Provide the (X, Y) coordinate of the cell's center where the given text is located.  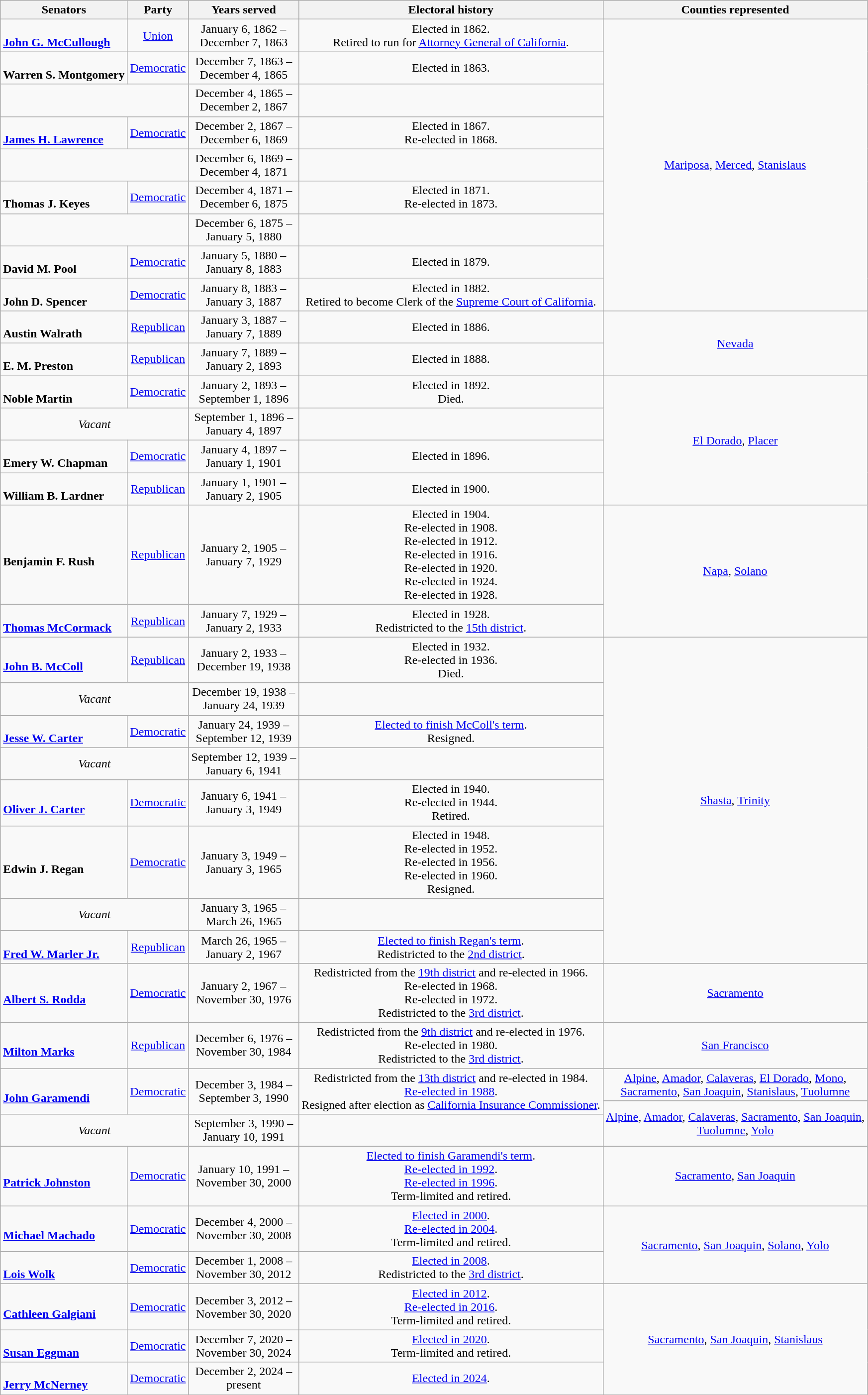
January 2, 1905 – January 7, 1929 (244, 555)
Elected in 1896. (451, 457)
January 2, 1967 – November 30, 1976 (244, 992)
Warren S. Montgomery (64, 68)
Thomas J. Keyes (64, 197)
December 6, 1976 – November 30, 1984 (244, 1045)
Milton Marks (64, 1045)
January 6, 1862 – December 7, 1863 (244, 36)
Elected in 1879. (451, 262)
Senators (64, 10)
Elected in 2008. Redistricted to the 3rd district. (451, 1268)
Years served (244, 10)
Sacramento, San Joaquin, Solano, Yolo (735, 1245)
Michael Machado (64, 1229)
Redistricted from the 19th district and re-elected in 1966. Re-elected in 1968. Re-elected in 1972. Redistricted to the 3rd district. (451, 992)
Oliver J. Carter (64, 803)
Elected to finish Regan's term. Redistricted to the 2nd district. (451, 947)
Alpine, Amador, Calaveras, Sacramento, San Joaquin, Tuolumne, Yolo (735, 1124)
Elected in 1862. Retired to run for Attorney General of California. (451, 36)
Edwin J. Regan (64, 862)
December 7, 2020 – November 30, 2024 (244, 1346)
Elected in 1948. Re-elected in 1952. Re-elected in 1956. Re-elected in 1960. Resigned. (451, 862)
December 4, 1871 – December 6, 1875 (244, 197)
Nevada (735, 343)
January 5, 1880 – January 8, 1883 (244, 262)
Elected in 2000. Re-elected in 2004. Term-limited and retired. (451, 1229)
Alpine, Amador, Calaveras, El Dorado, Mono, Sacramento, San Joaquin, Stanislaus, Tuolumne (735, 1084)
January 3, 1965 – March 26, 1965 (244, 915)
San Francisco (735, 1045)
Elected in 1886. (451, 326)
John B. McColl (64, 660)
Fred W. Marler Jr. (64, 947)
Elected in 1871. Re-elected in 1873. (451, 197)
Counties represented (735, 10)
Elected to finish Garamendi's term. Re-elected in 1992. Re-elected in 1996. Term-limited and retired. (451, 1177)
January 8, 1883 – January 3, 1887 (244, 295)
December 19, 1938 – January 24, 1939 (244, 699)
Susan Eggman (64, 1346)
Elected in 2020. Term-limited and retired. (451, 1346)
Jesse W. Carter (64, 732)
Electoral history (451, 10)
Benjamin F. Rush (64, 555)
December 7, 1863 – December 4, 1865 (244, 68)
John Garamendi (64, 1091)
Emery W. Chapman (64, 457)
January 2, 1893 – September 1, 1896 (244, 391)
Elected in 1940. Re-elected in 1944. Retired. (451, 803)
David M. Pool (64, 262)
January 6, 1941 – January 3, 1949 (244, 803)
William B. Lardner (64, 489)
Elected in 1863. (451, 68)
Elected in 1904. Re-elected in 1908. Re-elected in 1912. Re-elected in 1916. Re-elected in 1920. Re-elected in 1924. Re-elected in 1928. (451, 555)
December 1, 2008 – November 30, 2012 (244, 1268)
Elected in 2012. Re-elected in 2016. Term-limited and retired. (451, 1307)
Austin Walrath (64, 326)
Cathleen Galgiani (64, 1307)
January 2, 1933 – December 19, 1938 (244, 660)
March 26, 1965 – January 2, 1967 (244, 947)
Elected in 1888. (451, 359)
Elected in 2024. (451, 1379)
Elected in 1900. (451, 489)
December 2, 1867 – December 6, 1869 (244, 132)
September 12, 1939 – January 6, 1941 (244, 763)
Noble Martin (64, 391)
January 3, 1949 – January 3, 1965 (244, 862)
Sacramento, San Joaquin, Stanislaus (735, 1339)
December 4, 1865 – December 2, 1867 (244, 101)
January 7, 1889 – January 2, 1893 (244, 359)
Elected in 1882. Retired to become Clerk of the Supreme Court of California. (451, 295)
January 4, 1897 – January 1, 1901 (244, 457)
September 3, 1990 – January 10, 1991 (244, 1131)
December 2, 2024 – present (244, 1379)
Elected to finish McColl's term. Resigned. (451, 732)
Lois Wolk (64, 1268)
September 1, 1896 – January 4, 1897 (244, 424)
Sacramento (735, 992)
El Dorado, Placer (735, 440)
December 3, 1984 – September 3, 1990 (244, 1091)
Albert S. Rodda (64, 992)
Jerry McNerney (64, 1379)
Elected in 1932. Re-elected in 1936. Died. (451, 660)
Party (158, 10)
January 24, 1939 – September 12, 1939 (244, 732)
E. M. Preston (64, 359)
Redistricted from the 13th district and re-elected in 1984. Re-elected in 1988. Resigned after election as California Insurance Commissioner. (451, 1091)
James H. Lawrence (64, 132)
Elected in 1892. Died. (451, 391)
December 6, 1875 – January 5, 1880 (244, 230)
Union (158, 36)
Shasta, Trinity (735, 800)
January 1, 1901 – January 2, 1905 (244, 489)
January 3, 1887 – January 7, 1889 (244, 326)
January 7, 1929 – January 2, 1933 (244, 621)
December 4, 2000 – November 30, 2008 (244, 1229)
Mariposa, Merced, Stanislaus (735, 165)
January 10, 1991 – November 30, 2000 (244, 1177)
Napa, Solano (735, 571)
December 3, 2012 – November 30, 2020 (244, 1307)
Thomas McCormack (64, 621)
Elected in 1928. Redistricted to the 15th district. (451, 621)
John G. McCullough (64, 36)
Elected in 1867. Re-elected in 1868. (451, 132)
December 6, 1869 – December 4, 1871 (244, 165)
Patrick Johnston (64, 1177)
John D. Spencer (64, 295)
Sacramento, San Joaquin (735, 1177)
Redistricted from the 9th district and re-elected in 1976. Re-elected in 1980. Redistricted to the 3rd district. (451, 1045)
